Provide the (x, y) coordinate of the cell's center where the given text is located.  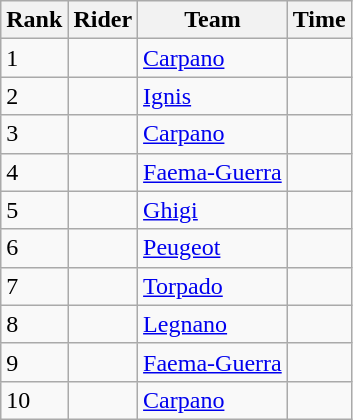
9 (34, 362)
Peugeot (213, 248)
Torpado (213, 286)
8 (34, 324)
4 (34, 172)
Ignis (213, 96)
3 (34, 134)
1 (34, 58)
Rider (103, 20)
2 (34, 96)
5 (34, 210)
10 (34, 400)
Team (213, 20)
Rank (34, 20)
7 (34, 286)
6 (34, 248)
Ghigi (213, 210)
Time (319, 20)
Legnano (213, 324)
